Determine the [x, y] coordinate at the center of the cell enclosing the given text.  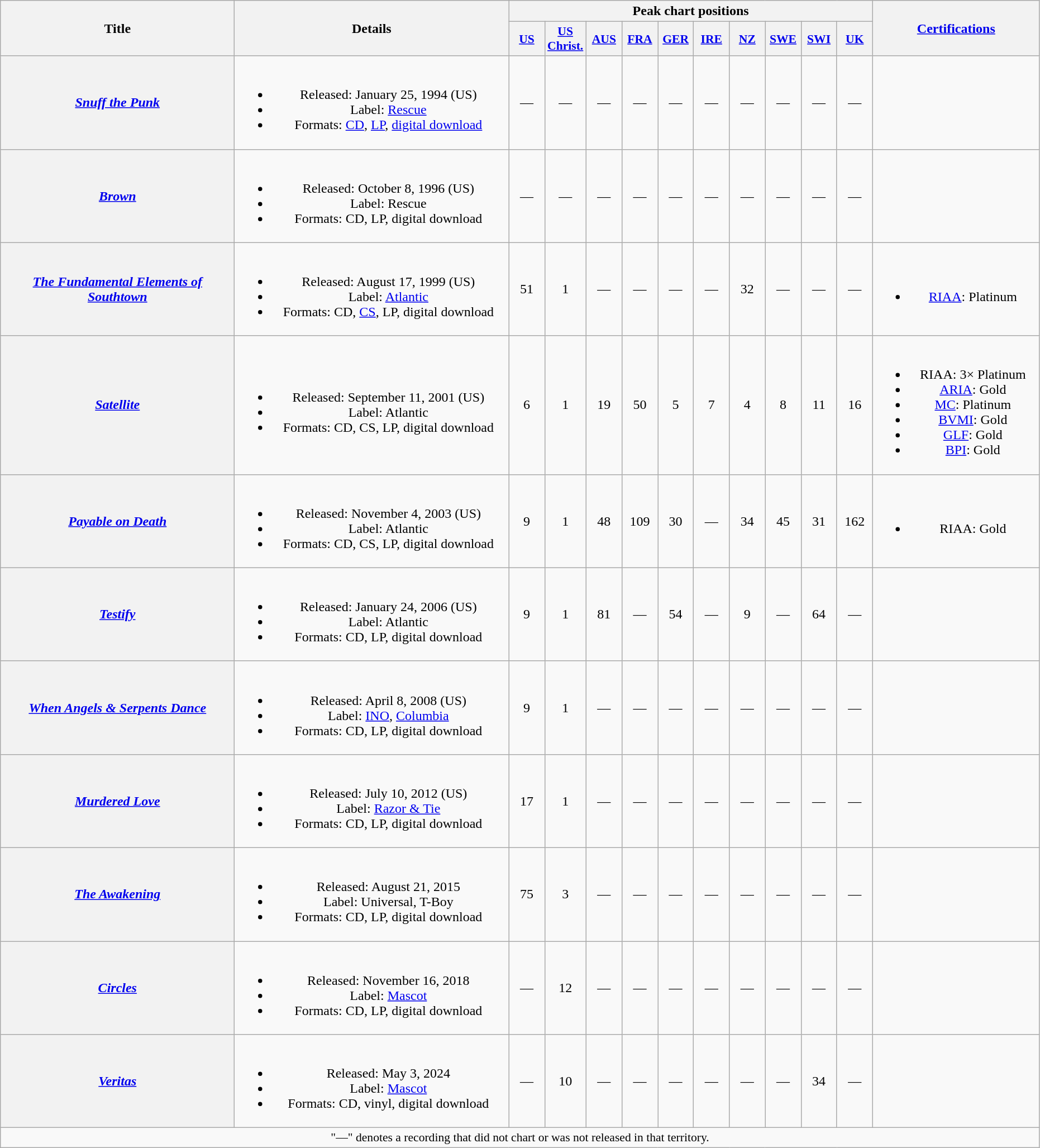
54 [676, 615]
45 [783, 521]
"—" denotes a recording that did not chart or was not released in that territory. [521, 1138]
RIAA: Gold [956, 521]
Released: July 10, 2012 (US)Label: Razor & TieFormats: CD, LP, digital download [372, 801]
50 [640, 405]
64 [819, 615]
Released: August 21, 2015Label: Universal, T-BoyFormats: CD, LP, digital download [372, 894]
GER [676, 39]
Released: January 25, 1994 (US)Label: RescueFormats: CD, LP, digital download [372, 103]
19 [604, 405]
Released: August 17, 1999 (US)Label: AtlanticFormats: CD, CS, LP, digital download [372, 289]
48 [604, 521]
Brown [117, 196]
32 [747, 289]
Peak chart positions [690, 11]
16 [855, 405]
51 [527, 289]
30 [676, 521]
Testify [117, 615]
US [527, 39]
Veritas [117, 1082]
RIAA: 3× PlatinumARIA: GoldMC: PlatinumBVMI: GoldGLF: GoldBPI: Gold [956, 405]
Released: November 4, 2003 (US)Label: AtlanticFormats: CD, CS, LP, digital download [372, 521]
31 [819, 521]
The Awakening [117, 894]
SWI [819, 39]
75 [527, 894]
SWE [783, 39]
IRE [712, 39]
17 [527, 801]
3 [565, 894]
FRA [640, 39]
The Fundamental Elements of Southtown [117, 289]
10 [565, 1082]
NZ [747, 39]
UK [855, 39]
Released: September 11, 2001 (US)Label: AtlanticFormats: CD, CS, LP, digital download [372, 405]
Title [117, 28]
12 [565, 988]
Released: May 3, 2024Label: MascotFormats: CD, vinyl, digital download [372, 1082]
USChrist. [565, 39]
7 [712, 405]
Details [372, 28]
Released: January 24, 2006 (US)Label: AtlanticFormats: CD, LP, digital download [372, 615]
Murdered Love [117, 801]
Payable on Death [117, 521]
11 [819, 405]
8 [783, 405]
Released: April 8, 2008 (US)Label: INO, ColumbiaFormats: CD, LP, digital download [372, 707]
6 [527, 405]
162 [855, 521]
81 [604, 615]
Released: November 16, 2018Label: MascotFormats: CD, LP, digital download [372, 988]
When Angels & Serpents Dance [117, 707]
Satellite [117, 405]
Certifications [956, 28]
5 [676, 405]
RIAA: Platinum [956, 289]
109 [640, 521]
Snuff the Punk [117, 103]
Released: October 8, 1996 (US)Label: RescueFormats: CD, LP, digital download [372, 196]
Circles [117, 988]
4 [747, 405]
AUS [604, 39]
